Determine the (X, Y) coordinate at the center of the cell enclosing the given text.  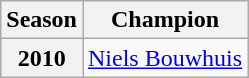
Niels Bouwhuis (164, 58)
2010 (42, 58)
Champion (164, 20)
Season (42, 20)
